Output the (X, Y) coordinate of the center of the cell containing the given text.  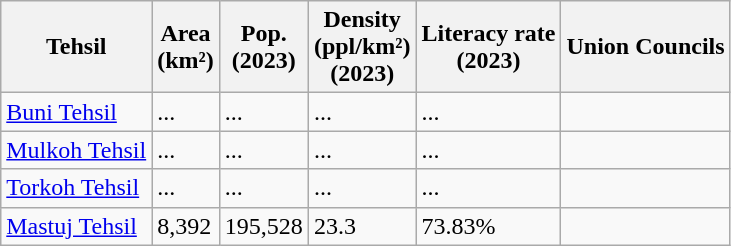
Pop.(2023) (264, 47)
Union Councils (646, 47)
Buni Tehsil (76, 112)
Mastuj Tehsil (76, 226)
195,528 (264, 226)
Torkoh Tehsil (76, 188)
8,392 (186, 226)
Area(km²) (186, 47)
Tehsil (76, 47)
Literacy rate(2023) (488, 47)
Mulkoh Tehsil (76, 150)
73.83% (488, 226)
Density(ppl/km²)(2023) (362, 47)
23.3 (362, 226)
